Return [x, y] of the center of cell containing provided text 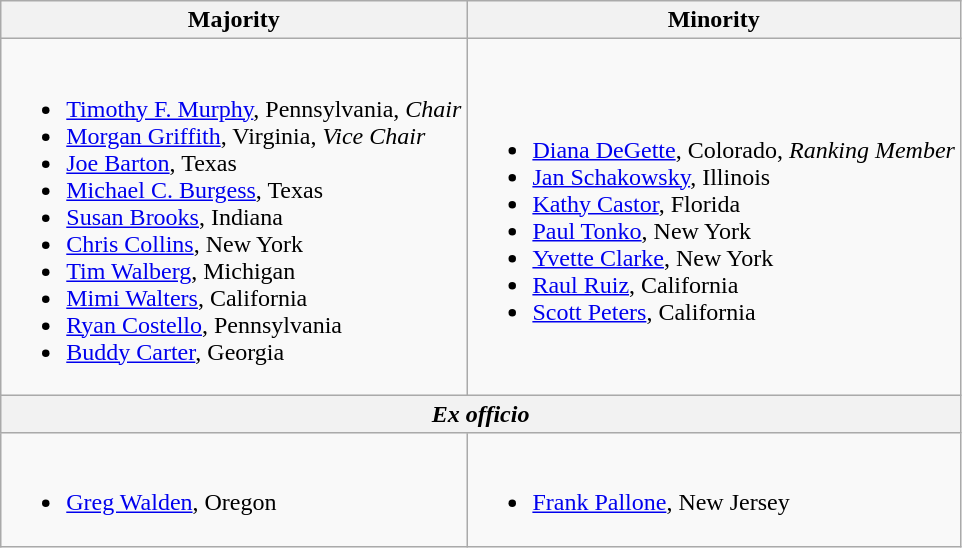
Greg Walden, Oregon [234, 490]
Frank Pallone, New Jersey [714, 490]
Ex officio [481, 414]
Minority [714, 20]
Majority [234, 20]
